Locate the cell with the specified text and output its (x, y) center coordinate. 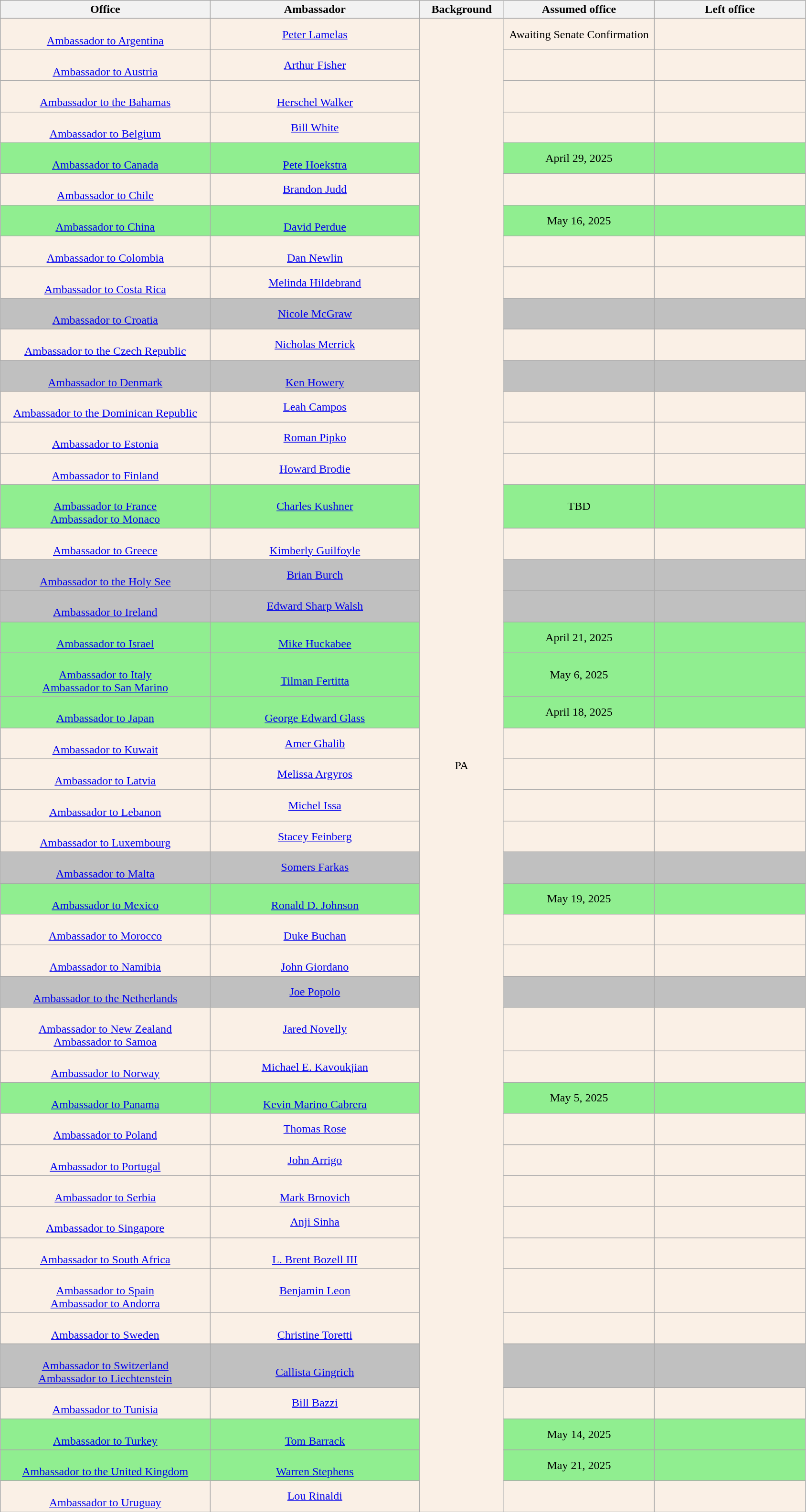
Amer Ghalib (315, 743)
Ronald D. Johnson (315, 899)
Ambassador to Denmark (105, 375)
Ambassador to Portugal (105, 1160)
Tom Barrack (315, 1434)
Ambassador to Colombia (105, 251)
TBD (579, 507)
PA (462, 765)
Ambassador (315, 10)
Ken Howery (315, 375)
Joe Popolo (315, 992)
Ambassador to Austria (105, 65)
Ambassador to Mexico (105, 899)
Ambassador to Chile (105, 189)
Mike Huckabee (315, 637)
Mark Brnovich (315, 1191)
Warren Stephens (315, 1466)
Edward Sharp Walsh (315, 606)
Jared Novelly (315, 1029)
Bill White (315, 127)
Ambassador to Belgium (105, 127)
Ambassador to Greece (105, 544)
Ambassador to Argentina (105, 34)
Duke Buchan (315, 930)
May 5, 2025 (579, 1098)
Ambassador to Lebanon (105, 805)
Ambassador to FranceAmbassador to Monaco (105, 507)
Ambassador to Israel (105, 637)
George Edward Glass (315, 712)
Ambassador to Latvia (105, 774)
May 6, 2025 (579, 675)
Herschel Walker (315, 96)
Background (462, 10)
Ambassador to ItalyAmbassador to San Marino (105, 675)
Callista Gingrich (315, 1365)
Melissa Argyros (315, 774)
John Giordano (315, 961)
Tilman Fertitta (315, 675)
Office (105, 10)
Christine Toretti (315, 1328)
May 21, 2025 (579, 1466)
Kevin Marino Cabrera (315, 1098)
Melinda Hildebrand (315, 283)
John Arrigo (315, 1160)
Ambassador to SpainAmbassador to Andorra (105, 1290)
Left office (730, 10)
Ambassador to Tunisia (105, 1403)
Arthur Fisher (315, 65)
Nicholas Merrick (315, 345)
Peter Lamelas (315, 34)
Ambassador to the United Kingdom (105, 1466)
Ambassador to SwitzerlandAmbassador to Liechtenstein (105, 1365)
Ambassador to the Czech Republic (105, 345)
May 19, 2025 (579, 899)
Ambassador to Estonia (105, 438)
Ambassador to Malta (105, 867)
Ambassador to New ZealandAmbassador to Samoa (105, 1029)
Brian Burch (315, 575)
Ambassador to the Holy See (105, 575)
Ambassador to the Netherlands (105, 992)
Ambassador to Croatia (105, 313)
Ambassador to Turkey (105, 1434)
Kimberly Guilfoyle (315, 544)
May 16, 2025 (579, 221)
Howard Brodie (315, 469)
Ambassador to Poland (105, 1129)
Ambassador to South Africa (105, 1253)
Anji Sinha (315, 1222)
Ambassador to Morocco (105, 930)
Benjamin Leon (315, 1290)
Ambassador to Uruguay (105, 1496)
Ambassador to China (105, 221)
April 18, 2025 (579, 712)
Thomas Rose (315, 1129)
Ambassador to Norway (105, 1067)
Roman Pipko (315, 438)
Assumed office (579, 10)
Stacey Feinberg (315, 836)
Brandon Judd (315, 189)
Nicole McGraw (315, 313)
David Perdue (315, 221)
Ambassador to Serbia (105, 1191)
Awaiting Senate Confirmation (579, 34)
Ambassador to Sweden (105, 1328)
Michael E. Kavoukjian (315, 1067)
Ambassador to Singapore (105, 1222)
Ambassador to Namibia (105, 961)
Leah Campos (315, 407)
Pete Hoekstra (315, 159)
Somers Farkas (315, 867)
Ambassador to Panama (105, 1098)
L. Brent Bozell III (315, 1253)
Ambassador to the Bahamas (105, 96)
Ambassador to Ireland (105, 606)
Ambassador to Finland (105, 469)
May 14, 2025 (579, 1434)
Ambassador to Canada (105, 159)
Dan Newlin (315, 251)
Lou Rinaldi (315, 1496)
Bill Bazzi (315, 1403)
Ambassador to Luxembourg (105, 836)
Ambassador to Costa Rica (105, 283)
Ambassador to Kuwait (105, 743)
Charles Kushner (315, 507)
April 29, 2025 (579, 159)
April 21, 2025 (579, 637)
Michel Issa (315, 805)
Ambassador to the Dominican Republic (105, 407)
Ambassador to Japan (105, 712)
